Pinpoint the cell where the given text exists, returning its [x, y] midpoint coordinate. 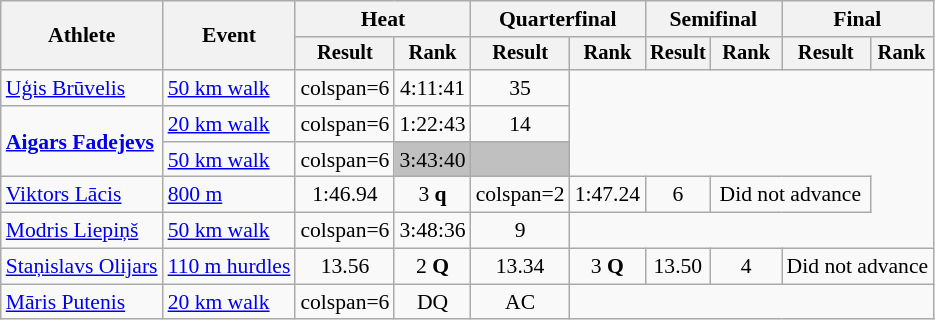
Māris Putenis [82, 302]
colspan=2 [520, 195]
4:11:41 [432, 88]
800 m [230, 195]
Final [858, 19]
Uģis Brūvelis [82, 88]
13.34 [520, 267]
Athlete [82, 36]
Quarterfinal [558, 19]
3:48:36 [432, 231]
3 q [432, 195]
4 [746, 267]
110 m hurdles [230, 267]
1:47.24 [608, 195]
13.50 [678, 267]
9 [520, 231]
Aigars Fadejevs [82, 142]
DQ [432, 302]
6 [678, 195]
Viktors Lācis [82, 195]
1:46.94 [344, 195]
Modris Liepiņš [82, 231]
35 [520, 88]
14 [520, 124]
13.56 [344, 267]
Event [230, 36]
AC [520, 302]
1:22:43 [432, 124]
3:43:40 [432, 160]
Semifinal [713, 19]
Heat [382, 19]
Staņislavs Olijars [82, 267]
3 Q [608, 267]
2 Q [432, 267]
